Return (X, Y) of the center of cell containing provided text 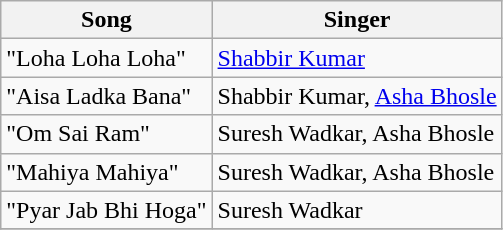
Singer (357, 20)
"Mahiya Mahiya" (106, 172)
"Loha Loha Loha" (106, 58)
"Aisa Ladka Bana" (106, 96)
Shabbir Kumar (357, 58)
Song (106, 20)
Suresh Wadkar (357, 210)
"Om Sai Ram" (106, 134)
"Pyar Jab Bhi Hoga" (106, 210)
Shabbir Kumar, Asha Bhosle (357, 96)
